Find where the given text appears and provide that cell's center as (x, y) coordinate. 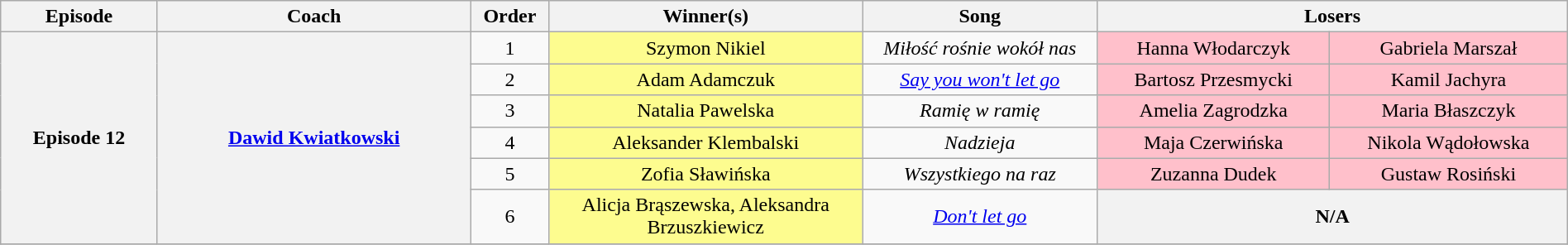
3 (509, 111)
Losers (1332, 17)
Episode (79, 17)
6 (509, 217)
Zofia Sławińska (706, 174)
Maria Błaszczyk (1449, 111)
N/A (1332, 217)
Dawid Kwiatkowski (314, 137)
Natalia Pawelska (706, 111)
Episode 12 (79, 137)
Gabriela Marszał (1449, 48)
1 (509, 48)
Ramię w ramię (980, 111)
Don't let go (980, 217)
Zuzanna Dudek (1214, 174)
Amelia Zagrodzka (1214, 111)
Bartosz Przesmycki (1214, 79)
Miłość rośnie wokół nas (980, 48)
Hanna Włodarczyk (1214, 48)
Szymon Nikiel (706, 48)
Alicja Brąszewska, Aleksandra Brzuszkiewicz (706, 217)
2 (509, 79)
Order (509, 17)
Coach (314, 17)
Nikola Wądołowska (1449, 142)
Say you won't let go (980, 79)
Nadzieja (980, 142)
Adam Adamczuk (706, 79)
Song (980, 17)
Kamil Jachyra (1449, 79)
Maja Czerwińska (1214, 142)
Aleksander Klembalski (706, 142)
Winner(s) (706, 17)
5 (509, 174)
Gustaw Rosiński (1449, 174)
Wszystkiego na raz (980, 174)
4 (509, 142)
